Scan for the cell matching the given text and deliver its (X, Y) coordinate at center. 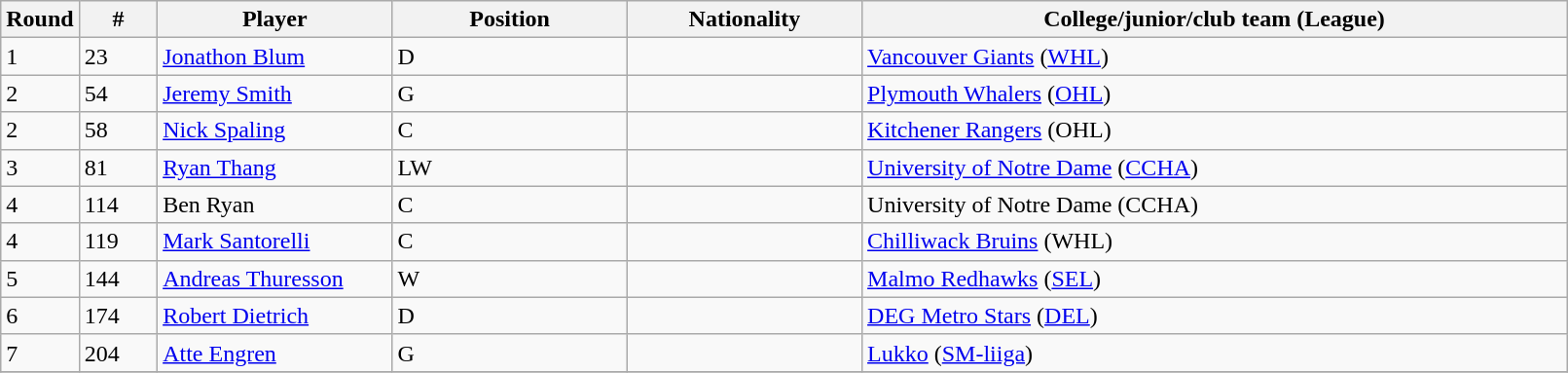
LW (510, 168)
114 (118, 205)
Player (274, 19)
DEG Metro Stars (DEL) (1215, 316)
3 (40, 168)
81 (118, 168)
6 (40, 316)
Lukko (SM-liiga) (1215, 353)
7 (40, 353)
174 (118, 316)
Vancouver Giants (WHL) (1215, 56)
Andreas Thuresson (274, 279)
204 (118, 353)
54 (118, 93)
119 (118, 242)
58 (118, 131)
Nationality (744, 19)
# (118, 19)
College/junior/club team (League) (1215, 19)
Position (510, 19)
Ben Ryan (274, 205)
144 (118, 279)
Nick Spaling (274, 131)
1 (40, 56)
Robert Dietrich (274, 316)
Ryan Thang (274, 168)
Jeremy Smith (274, 93)
23 (118, 56)
Jonathon Blum (274, 56)
W (510, 279)
Plymouth Whalers (OHL) (1215, 93)
Malmo Redhawks (SEL) (1215, 279)
Mark Santorelli (274, 242)
Round (40, 19)
Atte Engren (274, 353)
Kitchener Rangers (OHL) (1215, 131)
Chilliwack Bruins (WHL) (1215, 242)
5 (40, 279)
